Locate the cell with the specified text and output its (x, y) center coordinate. 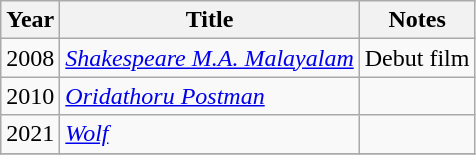
Debut film (417, 58)
2008 (30, 58)
Year (30, 20)
Title (210, 20)
2021 (30, 134)
Oridathoru Postman (210, 96)
2010 (30, 96)
Wolf (210, 134)
Notes (417, 20)
Shakespeare M.A. Malayalam (210, 58)
